Find where the given text appears and provide that cell's center as (X, Y) coordinate. 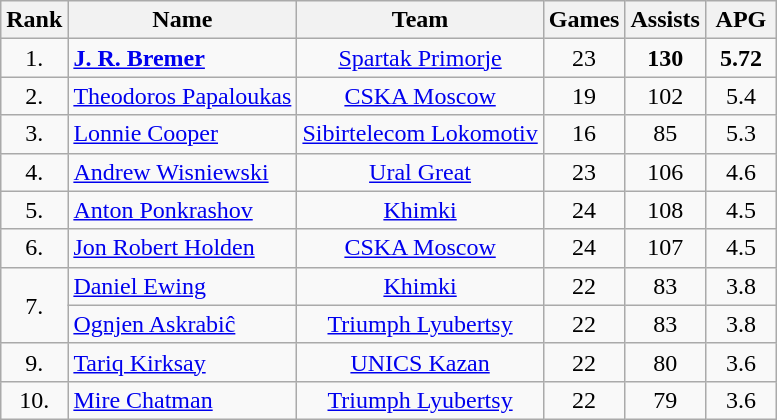
Mire Chatman (182, 400)
Assists (665, 20)
Ural Great (420, 172)
Anton Ponkrashov (182, 210)
Daniel Ewing (182, 286)
Name (182, 20)
Sibirtelecom Lokomotiv (420, 134)
10. (34, 400)
UNICS Kazan (420, 362)
4.6 (740, 172)
130 (665, 58)
Jon Robert Holden (182, 248)
Tariq Kirksay (182, 362)
79 (665, 400)
1. (34, 58)
16 (584, 134)
Ognjen Askrabiĉ (182, 324)
106 (665, 172)
107 (665, 248)
Games (584, 20)
2. (34, 96)
Andrew Wisniewski (182, 172)
7. (34, 305)
102 (665, 96)
Rank (34, 20)
Spartak Primorje (420, 58)
4. (34, 172)
6. (34, 248)
5. (34, 210)
5.72 (740, 58)
5.4 (740, 96)
Team (420, 20)
85 (665, 134)
9. (34, 362)
APG (740, 20)
5.3 (740, 134)
80 (665, 362)
J. R. Bremer (182, 58)
3. (34, 134)
Theodoros Papaloukas (182, 96)
Lonnie Cooper (182, 134)
108 (665, 210)
19 (584, 96)
